Return the (X, Y) coordinate for the center point of the cell that contains the specified text.  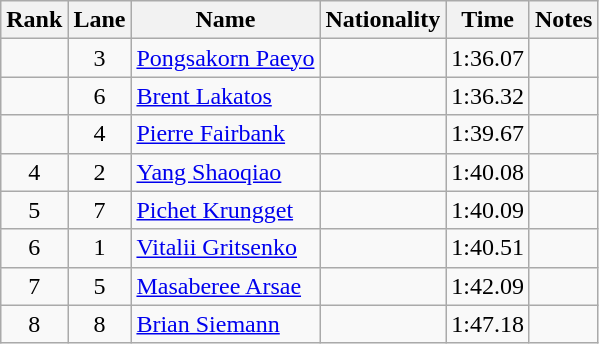
Brian Siemann (226, 324)
Pierre Fairbank (226, 134)
1:36.07 (488, 58)
Rank (34, 20)
Time (488, 20)
Masaberee Arsae (226, 286)
2 (100, 172)
1:40.09 (488, 210)
Nationality (383, 20)
Notes (563, 20)
1:39.67 (488, 134)
1:40.08 (488, 172)
1:36.32 (488, 96)
1:47.18 (488, 324)
Pichet Krungget (226, 210)
Pongsakorn Paeyo (226, 58)
1:40.51 (488, 248)
1 (100, 248)
Lane (100, 20)
3 (100, 58)
Vitalii Gritsenko (226, 248)
Yang Shaoqiao (226, 172)
Brent Lakatos (226, 96)
1:42.09 (488, 286)
Name (226, 20)
